Capture the cell that displays the provided text and extract its [x, y] central coordinate. 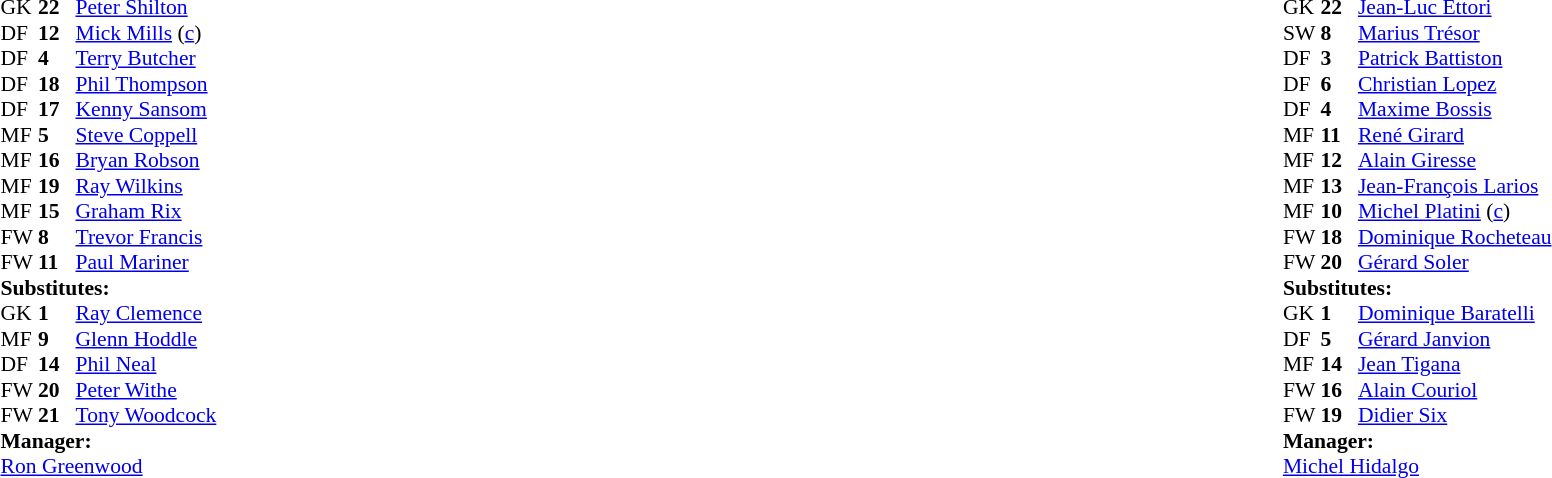
Alain Giresse [1455, 161]
René Girard [1455, 135]
Jean Tigana [1455, 365]
Tony Woodcock [146, 415]
Peter Withe [146, 390]
Dominique Baratelli [1455, 313]
Trevor Francis [146, 237]
Mick Mills (c) [146, 33]
Glenn Hoddle [146, 339]
3 [1339, 59]
Michel Platini (c) [1455, 211]
SW [1302, 33]
Paul Mariner [146, 263]
21 [57, 415]
Steve Coppell [146, 135]
Gérard Janvion [1455, 339]
6 [1339, 84]
Terry Butcher [146, 59]
9 [57, 339]
Bryan Robson [146, 161]
Gérard Soler [1455, 263]
10 [1339, 211]
Graham Rix [146, 211]
Kenny Sansom [146, 109]
17 [57, 109]
Maxime Bossis [1455, 109]
Patrick Battiston [1455, 59]
Phil Thompson [146, 84]
Dominique Rocheteau [1455, 237]
Ray Clemence [146, 313]
Didier Six [1455, 415]
Christian Lopez [1455, 84]
Alain Couriol [1455, 390]
Jean-François Larios [1455, 186]
15 [57, 211]
Phil Neal [146, 365]
13 [1339, 186]
Marius Trésor [1455, 33]
Ray Wilkins [146, 186]
